Scan for the cell matching the given text and deliver its (X, Y) coordinate at center. 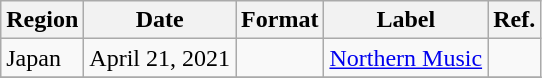
Ref. (514, 20)
April 21, 2021 (160, 58)
Format (280, 20)
Northern Music (406, 58)
Region (42, 20)
Japan (42, 58)
Label (406, 20)
Date (160, 20)
